Identify which cell holds the provided text, then report its [x, y] central coordinate. 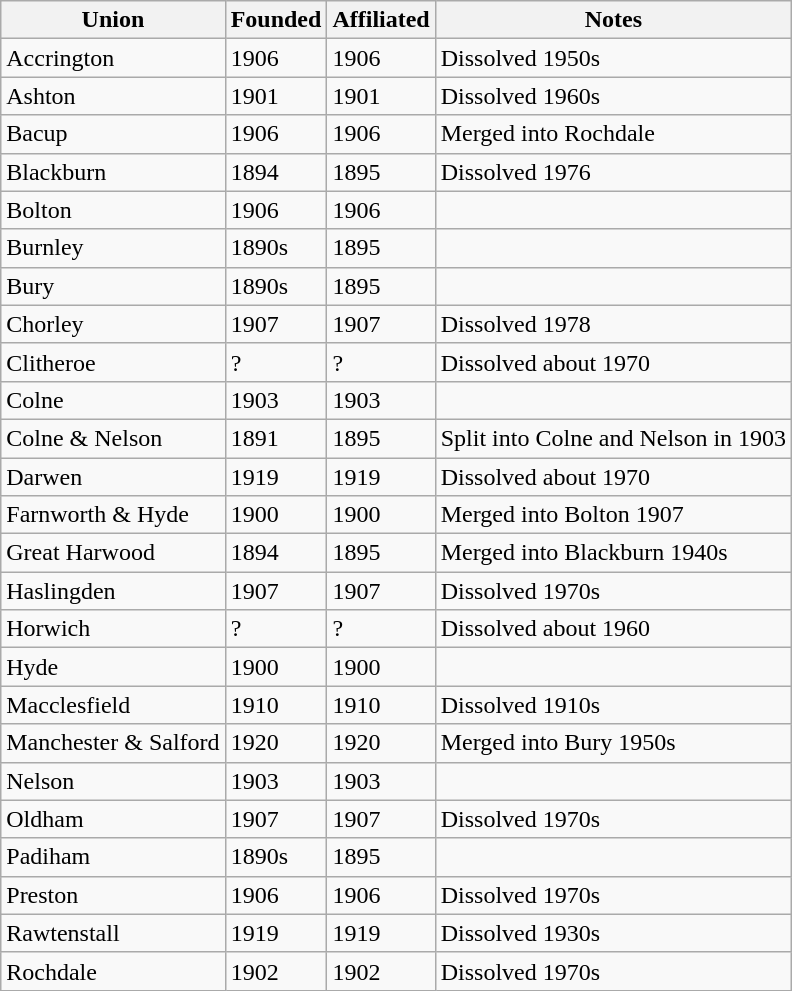
Preston [113, 895]
Union [113, 20]
Padiham [113, 857]
Farnworth & Hyde [113, 515]
Dissolved 1950s [613, 58]
Hyde [113, 667]
Manchester & Salford [113, 743]
Bacup [113, 134]
Haslingden [113, 591]
Chorley [113, 324]
Founded [276, 20]
Burnley [113, 248]
Dissolved about 1960 [613, 629]
Dissolved 1978 [613, 324]
Dissolved 1976 [613, 172]
Dissolved 1960s [613, 96]
Horwich [113, 629]
Darwen [113, 477]
Merged into Blackburn 1940s [613, 553]
Merged into Bolton 1907 [613, 515]
Nelson [113, 781]
Oldham [113, 819]
Rochdale [113, 971]
Bury [113, 286]
Blackburn [113, 172]
Macclesfield [113, 705]
Dissolved 1910s [613, 705]
Accrington [113, 58]
1891 [276, 438]
Rawtenstall [113, 933]
Colne [113, 400]
Affiliated [381, 20]
Great Harwood [113, 553]
Merged into Bury 1950s [613, 743]
Ashton [113, 96]
Dissolved 1930s [613, 933]
Clitheroe [113, 362]
Notes [613, 20]
Merged into Rochdale [613, 134]
Split into Colne and Nelson in 1903 [613, 438]
Colne & Nelson [113, 438]
Bolton [113, 210]
